Output the [x, y] coordinate of the center of the cell containing the given text.  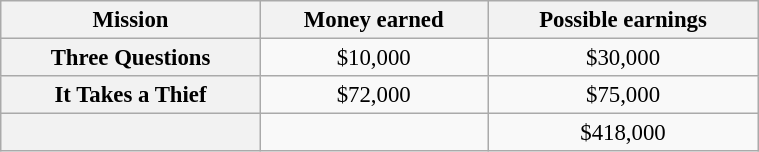
$10,000 [374, 57]
Mission [130, 20]
Money earned [374, 20]
It Takes a Thief [130, 95]
$75,000 [623, 95]
Three Questions [130, 57]
$30,000 [623, 57]
$72,000 [374, 95]
Possible earnings [623, 20]
$418,000 [623, 133]
